Output the [X, Y] coordinate of the center of the cell containing the given text.  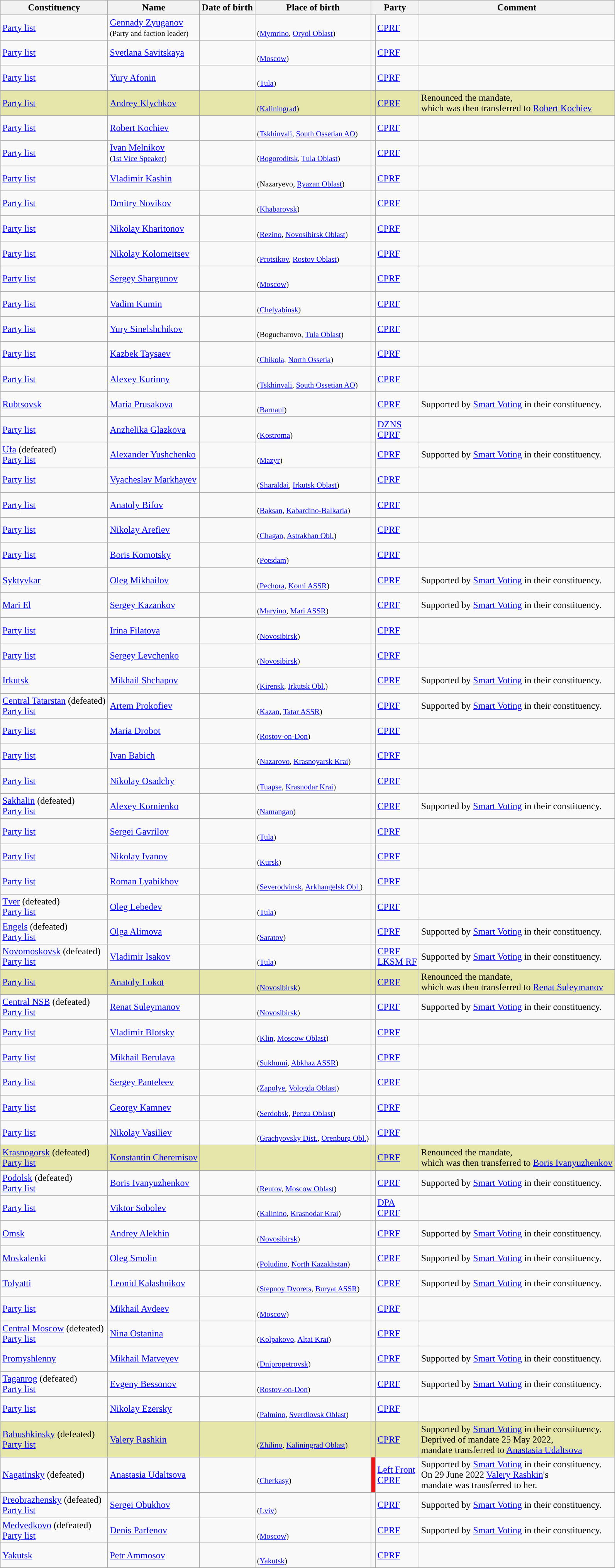
Vladimir Isakov [154, 957]
(Bogucharovo, Tula Oblast) [313, 329]
(Kaliningrad) [313, 103]
Vladimir Kashin [154, 178]
Maria Prusakova [154, 405]
(Kazan, Tatar ASSR) [313, 706]
(Kostroma) [313, 429]
Supported by Smart Voting in their constituency.On 29 June 2022 Valery Rashkin'smandate was transferred to her. [517, 1475]
(Sukhumi, Abkhaz ASSR) [313, 1057]
(Stepnoy Dvorets, Buryat ASSR) [313, 1283]
(Serdobsk, Penza Oblast) [313, 1107]
(Tuapse, Krasnodar Krai) [313, 781]
Irkutsk [54, 680]
Viktor Sobolev [154, 1208]
Nikolay Kolomeitsev [154, 253]
Mikhail Berulava [154, 1057]
Sergey Shargunov [154, 279]
Nikolay Vasiliev [154, 1133]
Nikolay Ivanov [154, 856]
(Kirensk, Irkutsk Obl.) [313, 680]
Roman Lyabikhov [154, 882]
Sergei Gavrilov [154, 831]
Mikhail Avdeev [154, 1309]
CPRFLKSM RF [397, 957]
Yury Afonin [154, 78]
Yakutsk [54, 1556]
Anatoly Bifov [154, 505]
(Khabarovsk) [313, 203]
(Palmino, Sverdlovsk Oblast) [313, 1409]
Artem Prokofiev [154, 706]
Constituency [54, 8]
Moskalenki [54, 1258]
(Baksan, Kabardino-Balkaria) [313, 505]
Vladimir Blotsky [154, 1032]
(Mymrino, Oryol Oblast) [313, 28]
(Pechora, Komi ASSR) [313, 580]
(Namangan) [313, 806]
(Cherkasy) [313, 1475]
Anastasia Udaltsova [154, 1475]
Olga Alimova [154, 932]
Place of birth [313, 8]
(Rezino, Novosibirsk Oblast) [313, 229]
(Chikola, North Ossetia) [313, 354]
(Maryino, Mari ASSR) [313, 605]
Konstantin Cheremisov [154, 1158]
(Sharaldai, Irkutsk Oblast) [313, 479]
Novomoskovsk (defeated)Party list [54, 957]
Denis Parfenov [154, 1530]
Vyacheslav Markhayev [154, 479]
Tolyatti [54, 1283]
Nina Ostanina [154, 1333]
Sergey Panteleev [154, 1082]
Nikolay Osadchy [154, 781]
Ufa (defeated)Party list [54, 455]
Mari El [54, 605]
(Poludino, North Kazakhstan) [313, 1258]
Mikhail Shchapov [154, 680]
Nikolay Kharitonov [154, 229]
Andrey Klychkov [154, 103]
Renounced the mandate,which was then transferred to Renat Suleymanov [517, 982]
(Kolpakovo, Altai Krai) [313, 1333]
Name [154, 8]
Podolsk (defeated)Party list [54, 1183]
Petr Ammosov [154, 1556]
(Nazarovo, Krasnoyarsk Krai) [313, 756]
Central Moscow (defeated)Party list [54, 1333]
Maria Drobot [154, 731]
Nikolay Arefiev [154, 530]
(Saratov) [313, 932]
(Nazaryevo, Ryazan Oblast) [313, 178]
(Lviv) [313, 1505]
(Mazyr) [313, 455]
Oleg Lebedev [154, 906]
Preobrazhensky (defeated)Party list [54, 1505]
Irina Filatova [154, 630]
Boris Komotsky [154, 555]
(Zapolye, Vologda Oblast) [313, 1082]
(Grachyovsky Dist., Orenburg Obl.) [313, 1133]
(Dnipropetrovsk) [313, 1359]
Central NSB (defeated)Party list [54, 1007]
Comment [517, 8]
(Zhilino, Kaliningrad Oblast) [313, 1439]
Omsk [54, 1233]
Party [395, 8]
Central Tatarstan (defeated)Party list [54, 706]
(Klin, Moscow Oblast) [313, 1032]
Left FrontCPRF [397, 1475]
Ivan Melnikov(1st Vice Speaker) [154, 153]
Sergey Kazankov [154, 605]
Kazbek Taysaev [154, 354]
Supported by Smart Voting in their constituency.Deprived of mandate 25 May 2022,mandate transferred to Anastasia Udaltsova [517, 1439]
Evgeny Bessonov [154, 1383]
Renat Suleymanov [154, 1007]
Oleg Smolin [154, 1258]
Date of birth [227, 8]
Medvedkovo (defeated)Party list [54, 1530]
Vadim Kumin [154, 303]
Andrey Alekhin [154, 1233]
Leonid Kalashnikov [154, 1283]
Boris Ivanyuzhenkov [154, 1183]
Syktyvkar [54, 580]
Anzhelika Glazkova [154, 429]
Valery Rashkin [154, 1439]
Alexey Kurinny [154, 379]
Renounced the mandate,which was then transferred to Boris Ivanyuzhenkov [517, 1158]
(Bogoroditsk, Tula Oblast) [313, 153]
(Protsikov, Rostov Oblast) [313, 253]
Anatoly Lokot [154, 982]
Yury Sinelshchikov [154, 329]
Nikolay Ezersky [154, 1409]
DZNSCPRF [397, 429]
Engels (defeated)Party list [54, 932]
Promyshlenny [54, 1359]
Robert Kochiev [154, 128]
(Barnaul) [313, 405]
Sergey Levchenko [154, 655]
Svetlana Savitskaya [154, 52]
Alexey Kornienko [154, 806]
Nagatinsky (defeated) [54, 1475]
(Yakutsk) [313, 1556]
(Potsdam) [313, 555]
Alexander Yushchenko [154, 455]
(Chagan, Astrakhan Obl.) [313, 530]
Sergei Obukhov [154, 1505]
(Kursk) [313, 856]
(Kalinino, Krasnodar Krai) [313, 1208]
Krasnogorsk (defeated)Party list [54, 1158]
DPACPRF [397, 1208]
Mikhail Matveyev [154, 1359]
Rubtsovsk [54, 405]
Babushkinsky (defeated)Party list [54, 1439]
Ivan Babich [154, 756]
Gennady Zyuganov(Party and faction leader) [154, 28]
Georgy Kamnev [154, 1107]
(Chelyabinsk) [313, 303]
Taganrog (defeated)Party list [54, 1383]
Dmitry Novikov [154, 203]
Sakhalin (defeated)Party list [54, 806]
(Reutov, Moscow Oblast) [313, 1183]
Tver (defeated)Party list [54, 906]
Oleg Mikhailov [154, 580]
(Severodvinsk, Arkhangelsk Obl.) [313, 882]
Renounced the mandate,which was then transferred to Robert Kochiev [517, 103]
